Capture the cell that displays the provided text and extract its (X, Y) central coordinate. 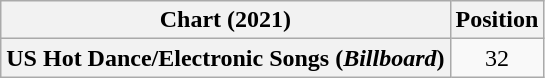
Chart (2021) (226, 20)
Position (497, 20)
32 (497, 58)
US Hot Dance/Electronic Songs (Billboard) (226, 58)
